Return [X, Y] of the center of cell containing provided text 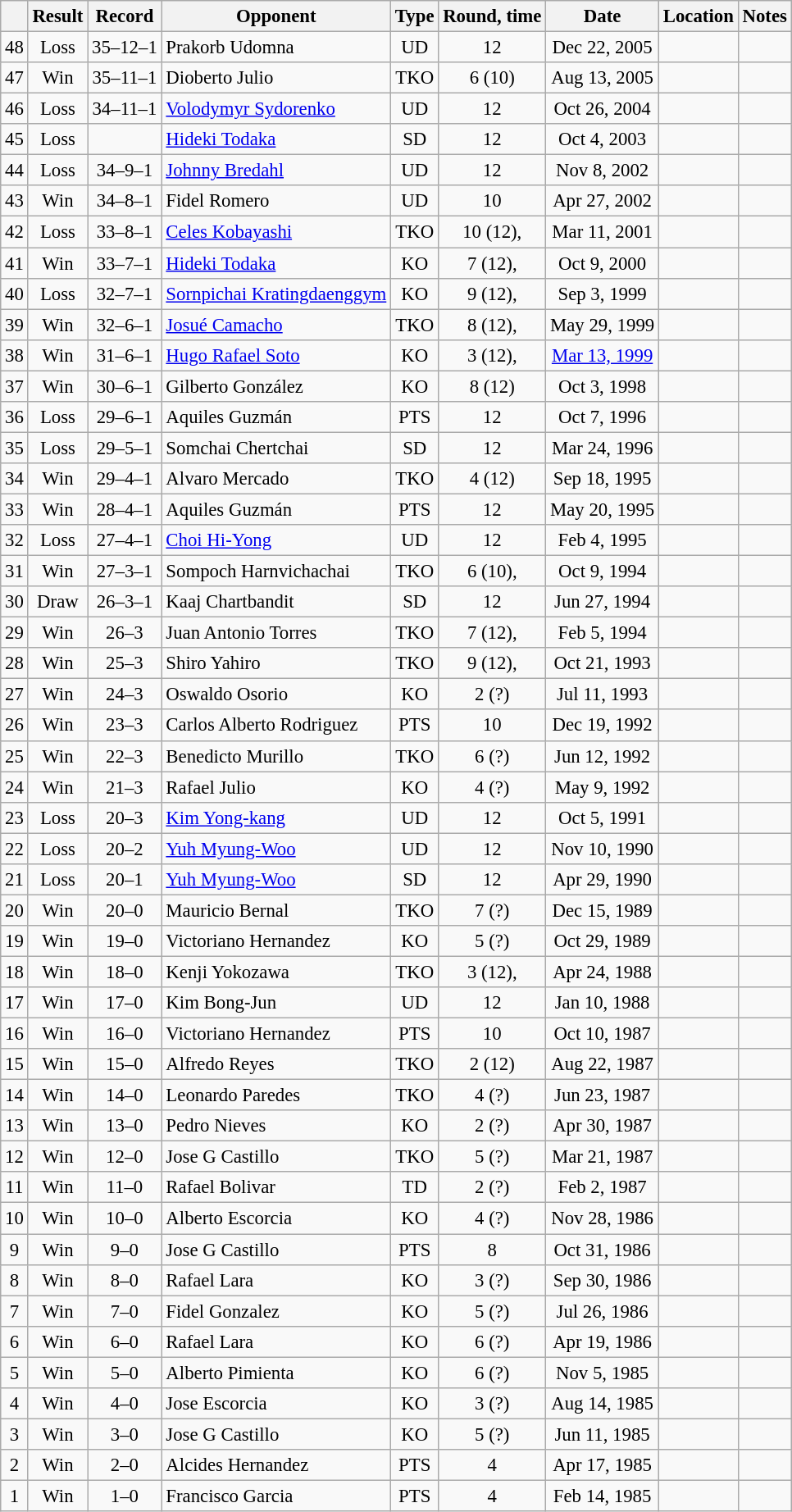
Apr 29, 1990 [603, 880]
Celes Kobayashi [275, 232]
Jan 10, 1988 [603, 1003]
Gilberto González [275, 386]
Leonardo Paredes [275, 1095]
Nov 10, 1990 [603, 849]
Rafael Bolivar [275, 1188]
48 [15, 48]
Apr 17, 1985 [603, 1465]
47 [15, 78]
Fidel Gonzalez [275, 1311]
Sep 30, 1986 [603, 1280]
Dioberto Julio [275, 78]
7 (?) [492, 910]
Shiro Yahiro [275, 663]
Alvaro Mercado [275, 479]
Oswaldo Osorio [275, 695]
9 [15, 1250]
Juan Antonio Torres [275, 633]
34–8–1 [125, 201]
28 [15, 663]
Oct 10, 1987 [603, 1034]
32 [15, 540]
28–4–1 [125, 509]
2 (12) [492, 1064]
29 [15, 633]
Record [125, 16]
37 [15, 386]
12–0 [125, 1157]
25–3 [125, 663]
14–0 [125, 1095]
6 [15, 1341]
Oct 4, 2003 [603, 139]
20–3 [125, 817]
Jul 26, 1986 [603, 1311]
38 [15, 355]
24 [15, 787]
Somchai Chertchai [275, 448]
34 [15, 479]
Oct 7, 1996 [603, 417]
Oct 5, 1991 [603, 817]
Feb 14, 1985 [603, 1496]
Carlos Alberto Rodriguez [275, 726]
5–0 [125, 1373]
11–0 [125, 1188]
29–4–1 [125, 479]
18 [15, 972]
Prakorb Udomna [275, 48]
24–3 [125, 695]
5 [15, 1373]
Volodymyr Sydorenko [275, 109]
Type [415, 16]
9–0 [125, 1250]
TD [415, 1188]
25 [15, 756]
Notes [764, 16]
44 [15, 171]
14 [15, 1095]
42 [15, 232]
19–0 [125, 941]
May 9, 1992 [603, 787]
20–2 [125, 849]
6 (10) [492, 78]
6 (10), [492, 572]
16 [15, 1034]
8 (12), [492, 325]
29–6–1 [125, 417]
Kenji Yokozawa [275, 972]
39 [15, 325]
35–12–1 [125, 48]
30 [15, 602]
34–11–1 [125, 109]
Mar 21, 1987 [603, 1157]
23 [15, 817]
27 [15, 695]
15–0 [125, 1064]
3 [15, 1434]
Pedro Nieves [275, 1126]
Dec 19, 1992 [603, 726]
1–0 [125, 1496]
Apr 30, 1987 [603, 1126]
19 [15, 941]
Location [699, 16]
20–1 [125, 880]
8–0 [125, 1280]
Opponent [275, 16]
Aug 22, 1987 [603, 1064]
22–3 [125, 756]
Alfredo Reyes [275, 1064]
Kim Yong-kang [275, 817]
Alberto Escorcia [275, 1218]
33 [15, 509]
46 [15, 109]
26 [15, 726]
Oct 3, 1998 [603, 386]
Jun 23, 1987 [603, 1095]
Johnny Bredahl [275, 171]
Aug 13, 2005 [603, 78]
Feb 5, 1994 [603, 633]
35–11–1 [125, 78]
Nov 5, 1985 [603, 1373]
31–6–1 [125, 355]
27–4–1 [125, 540]
Oct 29, 1989 [603, 941]
Kim Bong-Jun [275, 1003]
Oct 26, 2004 [603, 109]
Oct 9, 2000 [603, 263]
Result [57, 16]
Mauricio Bernal [275, 910]
May 29, 1999 [603, 325]
Choi Hi-Yong [275, 540]
26–3–1 [125, 602]
Jul 11, 1993 [603, 695]
Alberto Pimienta [275, 1373]
22 [15, 849]
7–0 [125, 1311]
20 [15, 910]
Nov 28, 1986 [603, 1218]
43 [15, 201]
33–7–1 [125, 263]
Oct 31, 1986 [603, 1250]
4 (12) [492, 479]
15 [15, 1064]
7 [15, 1311]
36 [15, 417]
Nov 8, 2002 [603, 171]
Mar 13, 1999 [603, 355]
23–3 [125, 726]
Jun 11, 1985 [603, 1434]
13–0 [125, 1126]
Jun 12, 1992 [603, 756]
1 [15, 1496]
32–7–1 [125, 294]
Dec 15, 1989 [603, 910]
27–3–1 [125, 572]
35 [15, 448]
Feb 2, 1987 [603, 1188]
Jun 27, 1994 [603, 602]
10 (12), [492, 232]
Kaaj Chartbandit [275, 602]
Oct 21, 1993 [603, 663]
Benedicto Murillo [275, 756]
2–0 [125, 1465]
6–0 [125, 1341]
10–0 [125, 1218]
Sep 18, 1995 [603, 479]
34–9–1 [125, 171]
Date [603, 16]
Francisco Garcia [275, 1496]
18–0 [125, 972]
Oct 9, 1994 [603, 572]
40 [15, 294]
21–3 [125, 787]
Fidel Romero [275, 201]
33–8–1 [125, 232]
Apr 27, 2002 [603, 201]
Draw [57, 602]
8 (12) [492, 386]
32–6–1 [125, 325]
20–0 [125, 910]
16–0 [125, 1034]
Mar 24, 1996 [603, 448]
Apr 19, 1986 [603, 1341]
Sep 3, 1999 [603, 294]
41 [15, 263]
Sompoch Harnvichachai [275, 572]
17 [15, 1003]
Jose Escorcia [275, 1404]
21 [15, 880]
May 20, 1995 [603, 509]
17–0 [125, 1003]
3–0 [125, 1434]
13 [15, 1126]
4–0 [125, 1404]
Round, time [492, 16]
45 [15, 139]
11 [15, 1188]
31 [15, 572]
Feb 4, 1995 [603, 540]
30–6–1 [125, 386]
Apr 24, 1988 [603, 972]
Alcides Hernandez [275, 1465]
2 [15, 1465]
Sornpichai Kratingdaenggym [275, 294]
Dec 22, 2005 [603, 48]
Josué Camacho [275, 325]
Hugo Rafael Soto [275, 355]
Aug 14, 1985 [603, 1404]
Mar 11, 2001 [603, 232]
29–5–1 [125, 448]
Rafael Julio [275, 787]
26–3 [125, 633]
